Scan for the cell matching the given text and deliver its [x, y] coordinate at center. 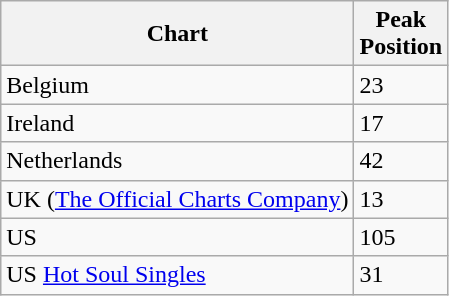
Netherlands [178, 161]
Belgium [178, 85]
PeakPosition [401, 34]
105 [401, 237]
UK (The Official Charts Company) [178, 199]
US Hot Soul Singles [178, 275]
US [178, 237]
31 [401, 275]
13 [401, 199]
17 [401, 123]
Chart [178, 34]
23 [401, 85]
42 [401, 161]
Ireland [178, 123]
